Search for the cell housing the specified text and yield its [x, y] center coordinate. 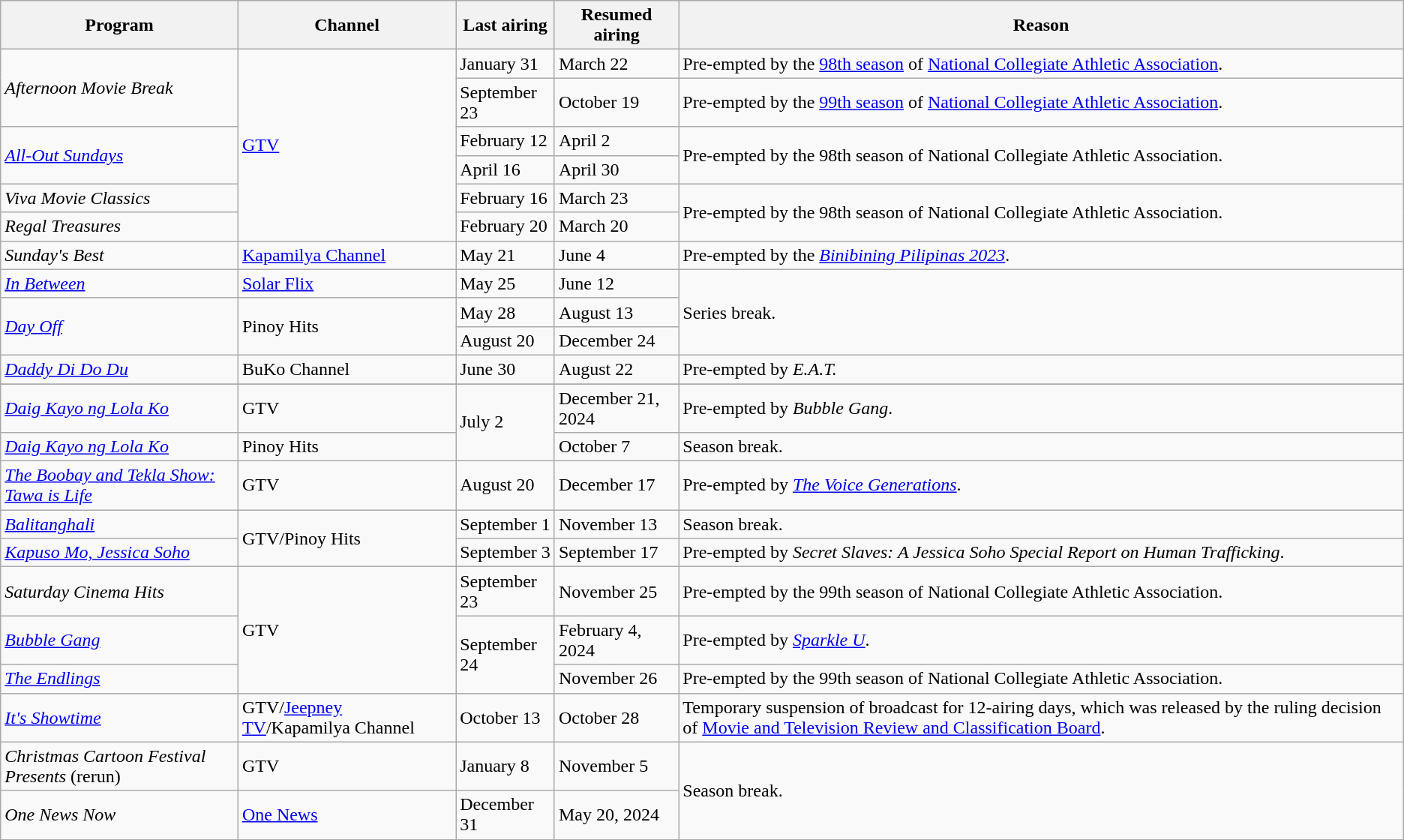
Day Off [120, 326]
March 22 [616, 64]
Last airing [505, 25]
January 31 [505, 64]
Solar Flix [346, 283]
GTV/Jeepney TV/Kapamilya Channel [346, 717]
Daddy Di Do Du [120, 369]
Reason [1041, 25]
October 13 [505, 717]
December 31 [505, 814]
October 28 [616, 717]
September 24 [505, 654]
Pre-empted by the Binibining Pilipinas 2023. [1041, 255]
January 8 [505, 766]
November 5 [616, 766]
February 12 [505, 141]
October 19 [616, 102]
December 17 [616, 486]
February 20 [505, 226]
March 20 [616, 226]
Kapuso Mo, Jessica Soho [120, 553]
April 30 [616, 169]
November 13 [616, 524]
Afternoon Movie Break [120, 88]
In Between [120, 283]
March 23 [616, 198]
May 21 [505, 255]
Kapamilya Channel [346, 255]
The Boobay and Tekla Show: Tawa is Life [120, 486]
Pre-empted by The Voice Generations. [1041, 486]
Pre-empted by E.A.T. [1041, 369]
One News Now [120, 814]
Program [120, 25]
Channel [346, 25]
April 2 [616, 141]
One News [346, 814]
Balitanghali [120, 524]
February 4, 2024 [616, 640]
Sunday's Best [120, 255]
Pre-empted by Bubble Gang. [1041, 408]
February 16 [505, 198]
Pre-empted by Sparkle U. [1041, 640]
Regal Treasures [120, 226]
June 12 [616, 283]
August 13 [616, 312]
May 28 [505, 312]
August 22 [616, 369]
December 24 [616, 340]
Christmas Cartoon Festival Presents (rerun) [120, 766]
The Endlings [120, 679]
BuKo Channel [346, 369]
October 7 [616, 447]
Pre-empted by Secret Slaves: A Jessica Soho Special Report on Human Trafficking. [1041, 553]
Bubble Gang [120, 640]
July 2 [505, 423]
Resumed airing [616, 25]
GTV/Pinoy Hits [346, 538]
June 4 [616, 255]
November 26 [616, 679]
May 20, 2024 [616, 814]
May 25 [505, 283]
Viva Movie Classics [120, 198]
November 25 [616, 591]
September 1 [505, 524]
Saturday Cinema Hits [120, 591]
September 17 [616, 553]
June 30 [505, 369]
It's Showtime [120, 717]
All-Out Sundays [120, 155]
April 16 [505, 169]
December 21, 2024 [616, 408]
September 3 [505, 553]
Series break. [1041, 312]
